Capture the cell that displays the provided text and extract its (X, Y) central coordinate. 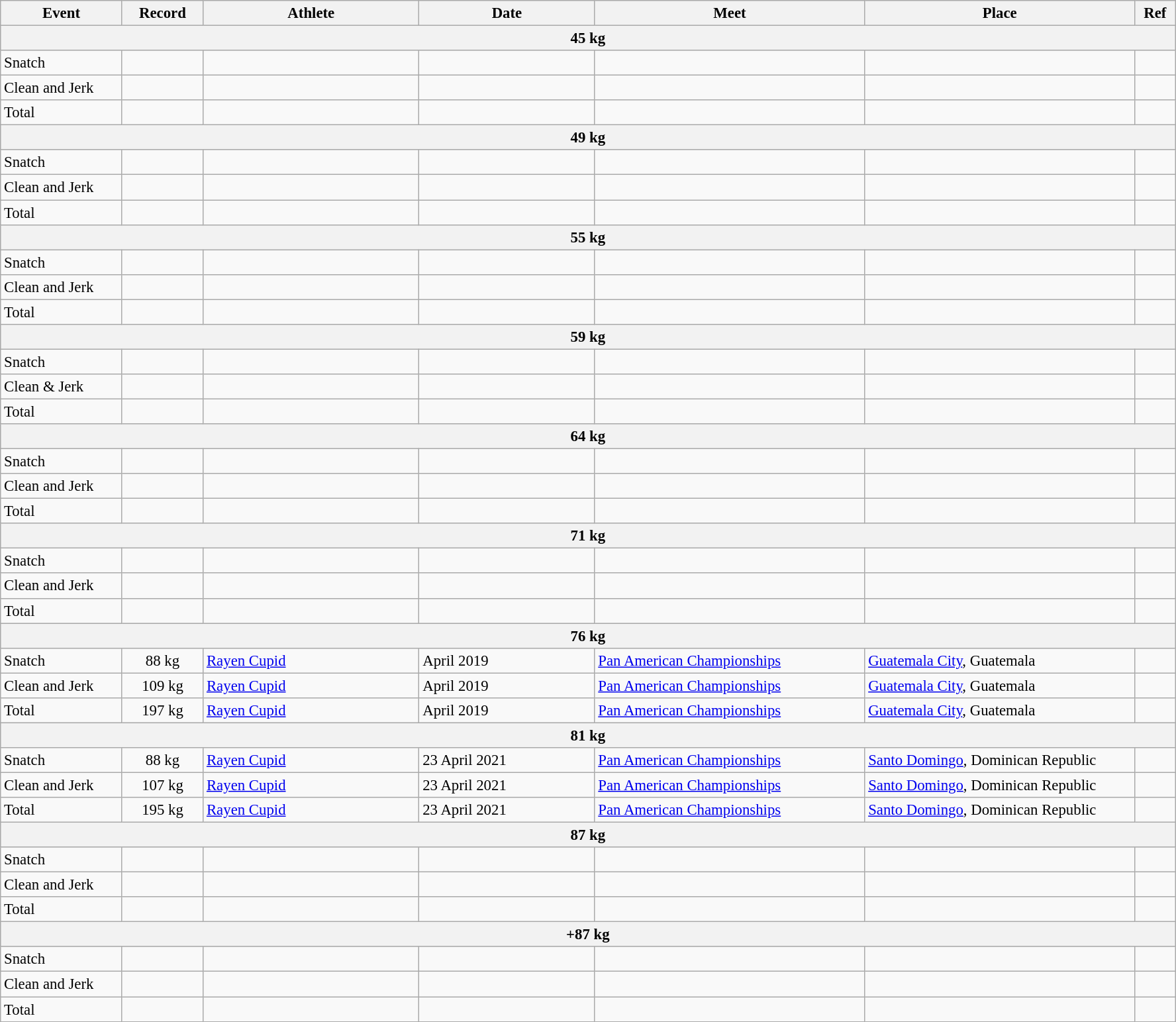
45 kg (588, 38)
195 kg (162, 810)
+87 kg (588, 935)
76 kg (588, 636)
Clean & Jerk (62, 387)
Athlete (311, 13)
71 kg (588, 536)
109 kg (162, 686)
49 kg (588, 138)
87 kg (588, 835)
197 kg (162, 711)
Meet (730, 13)
107 kg (162, 785)
Ref (1155, 13)
Place (1000, 13)
81 kg (588, 735)
64 kg (588, 436)
Event (62, 13)
Record (162, 13)
59 kg (588, 337)
55 kg (588, 237)
Date (507, 13)
